Extract the [X, Y] coordinate from the center of the cell holding the provided text.  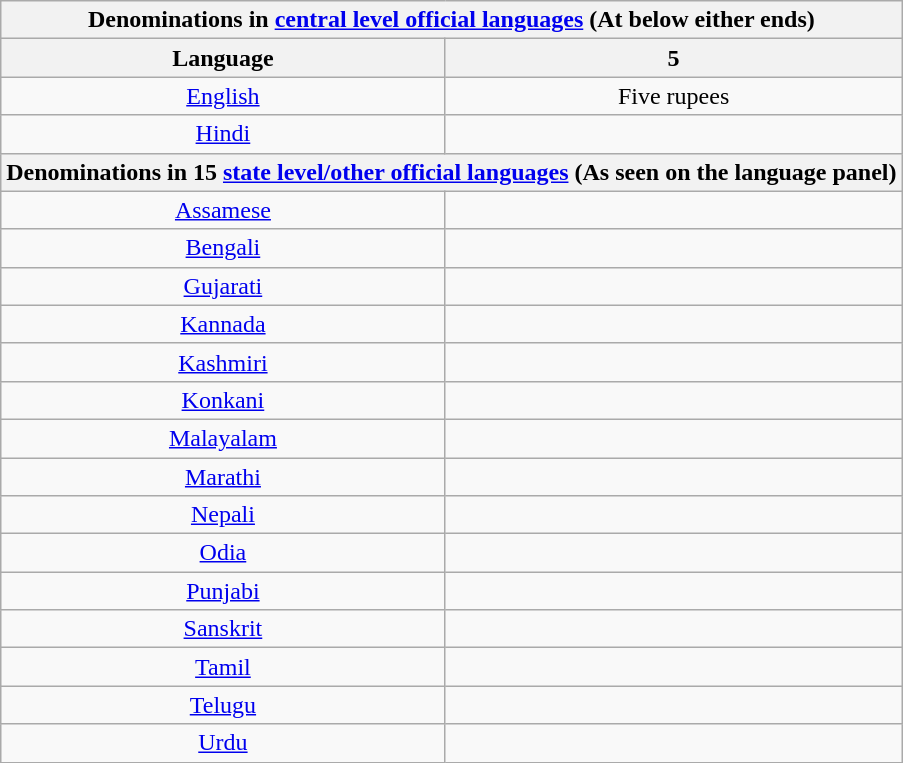
Nepali [223, 515]
Five rupees [674, 96]
Kannada [223, 324]
English [223, 96]
Hindi [223, 134]
Punjabi [223, 591]
Odia [223, 553]
Gujarati [223, 286]
5 [674, 58]
Telugu [223, 705]
Assamese [223, 210]
Urdu [223, 743]
Bengali [223, 248]
Denominations in central level official languages (At below either ends) [452, 20]
Sanskrit [223, 629]
Marathi [223, 477]
Language [223, 58]
Tamil [223, 667]
Kashmiri [223, 362]
Malayalam [223, 438]
Denominations in 15 state level/other official languages (As seen on the language panel) [452, 172]
Konkani [223, 400]
